Return the [X, Y] coordinate for the center point of the cell that contains the specified text.  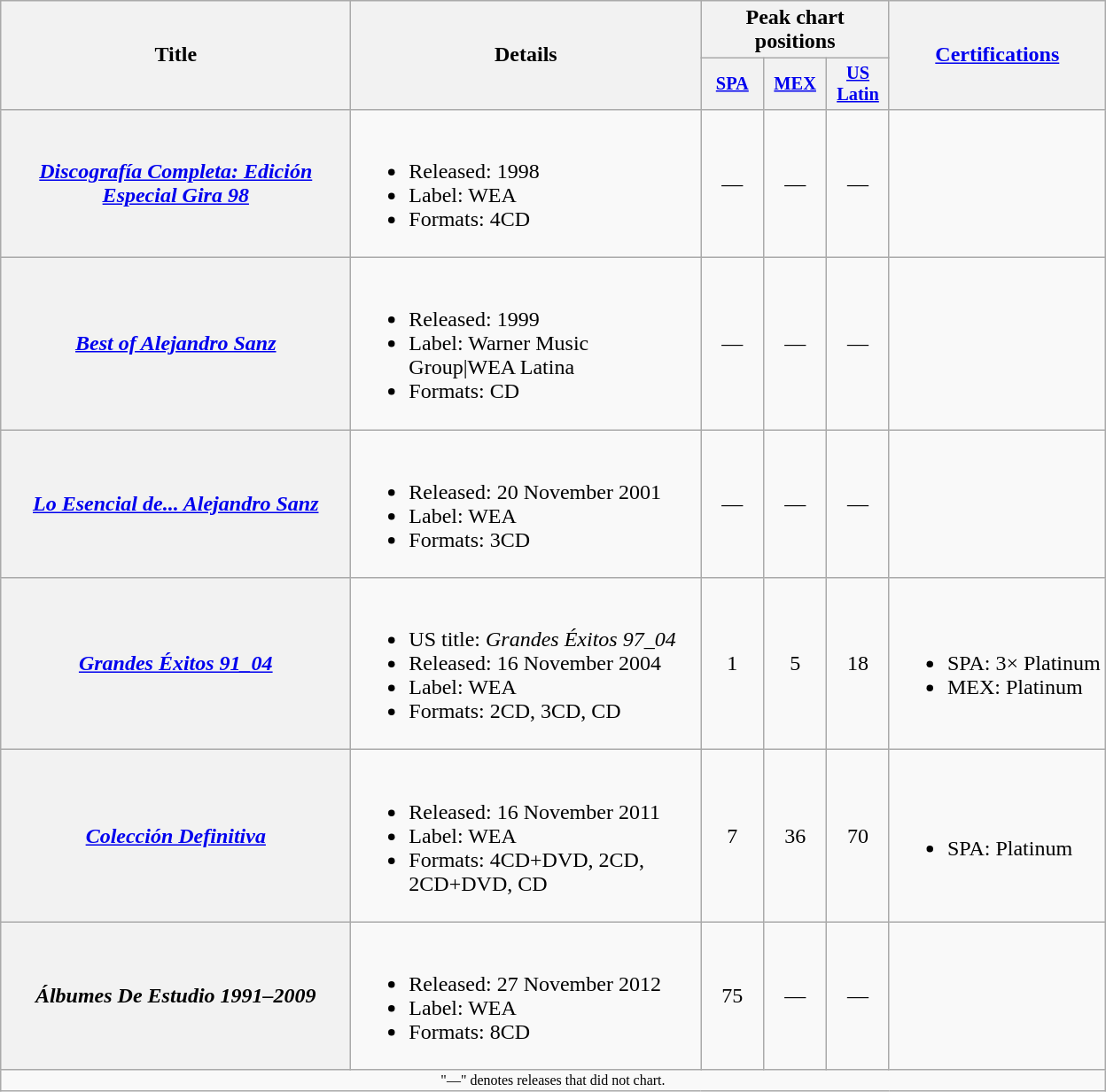
Title [175, 55]
"—" denotes releases that did not chart. [553, 1080]
Certifications [997, 55]
SPA [732, 84]
5 [796, 664]
US title: Grandes Éxitos 97_04Released: 16 November 2004Label: WEAFormats: 2CD, 3CD, CD [526, 664]
36 [796, 836]
75 [732, 996]
Details [526, 55]
1 [732, 664]
Released: 20 November 2001Label: WEAFormats: 3CD [526, 503]
USLatin [858, 84]
Best of Alejandro Sanz [175, 344]
Released: 16 November 2011Label: WEAFormats: 4CD+DVD, 2CD, 2CD+DVD, CD [526, 836]
Grandes Éxitos 91_04 [175, 664]
Released: 1998Label: WEAFormats: 4CD [526, 183]
Released: 1999Label: Warner Music Group|WEA LatinaFormats: CD [526, 344]
Released: 27 November 2012Label: WEAFormats: 8CD [526, 996]
SPA: 3× PlatinumMEX: Platinum [997, 664]
MEX [796, 84]
Peak chart positions [796, 30]
Colección Definitiva [175, 836]
Álbumes De Estudio 1991–2009 [175, 996]
Discografía Completa: Edición Especial Gira 98 [175, 183]
70 [858, 836]
7 [732, 836]
SPA: Platinum [997, 836]
18 [858, 664]
Lo Esencial de... Alejandro Sanz [175, 503]
